From the cell containing the given text, extract its center point as [X, Y] coordinate. 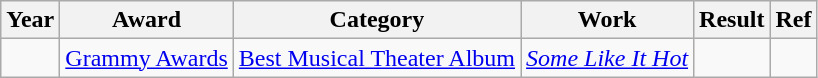
Year [30, 20]
Result [732, 20]
Award [147, 20]
Ref [794, 20]
Category [376, 20]
Grammy Awards [147, 58]
Best Musical Theater Album [376, 58]
Work [608, 20]
Some Like It Hot [608, 58]
